Identify which cell holds the provided text, then report its (x, y) central coordinate. 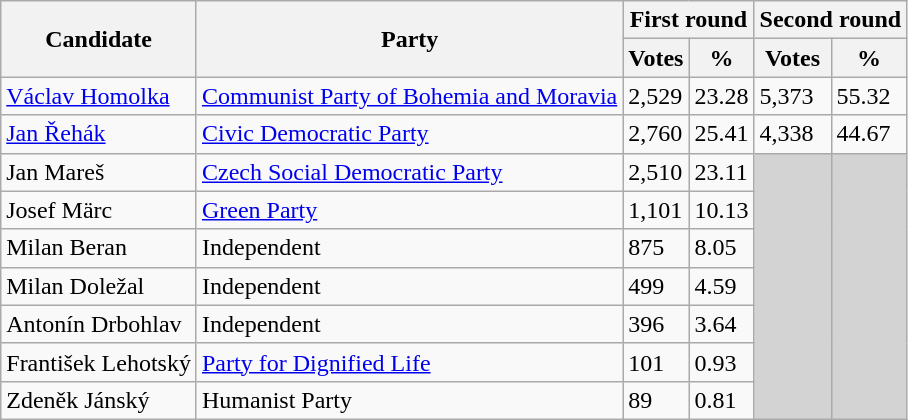
10.13 (722, 210)
875 (656, 248)
396 (656, 324)
2,760 (656, 134)
499 (656, 286)
Josef Märc (99, 210)
4.59 (722, 286)
Communist Party of Bohemia and Moravia (409, 96)
Party (409, 39)
23.28 (722, 96)
3.64 (722, 324)
Green Party (409, 210)
0.81 (722, 400)
89 (656, 400)
8.05 (722, 248)
Civic Democratic Party (409, 134)
Milan Doležal (99, 286)
František Lehotský (99, 362)
Second round (830, 20)
2,510 (656, 172)
Candidate (99, 39)
44.67 (869, 134)
Václav Homolka (99, 96)
1,101 (656, 210)
First round (688, 20)
23.11 (722, 172)
25.41 (722, 134)
0.93 (722, 362)
55.32 (869, 96)
Humanist Party (409, 400)
Party for Dignified Life (409, 362)
Zdeněk Jánský (99, 400)
2,529 (656, 96)
4,338 (792, 134)
Antonín Drbohlav (99, 324)
Jan Řehák (99, 134)
Jan Mareš (99, 172)
101 (656, 362)
5,373 (792, 96)
Milan Beran (99, 248)
Czech Social Democratic Party (409, 172)
